Search for the cell housing the specified text and yield its [X, Y] center coordinate. 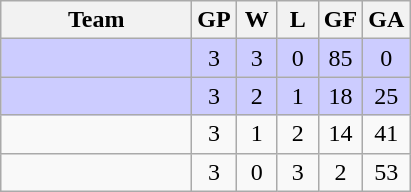
GP [214, 20]
85 [340, 58]
41 [386, 134]
Team [96, 20]
18 [340, 96]
14 [340, 134]
GA [386, 20]
W [256, 20]
GF [340, 20]
25 [386, 96]
53 [386, 172]
L [298, 20]
